Identify which cell holds the provided text, then report its (x, y) central coordinate. 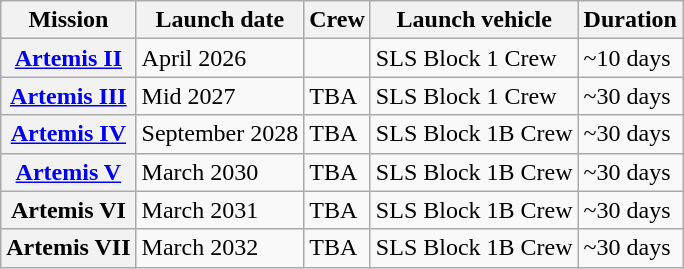
September 2028 (220, 134)
March 2032 (220, 248)
April 2026 (220, 58)
Launch date (220, 20)
Artemis VI (68, 210)
March 2030 (220, 172)
Crew (338, 20)
~10 days (630, 58)
Mission (68, 20)
Launch vehicle (474, 20)
Mid 2027 (220, 96)
Artemis IV (68, 134)
Artemis VII (68, 248)
Artemis II (68, 58)
Duration (630, 20)
March 2031 (220, 210)
Artemis V (68, 172)
Artemis III (68, 96)
